Pinpoint the cell where the given text exists, returning its [X, Y] midpoint coordinate. 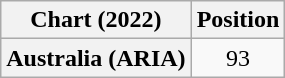
Chart (2022) [96, 20]
Position [238, 20]
Australia (ARIA) [96, 58]
93 [238, 58]
